Provide the (x, y) coordinate of the cell's center where the given text is located.  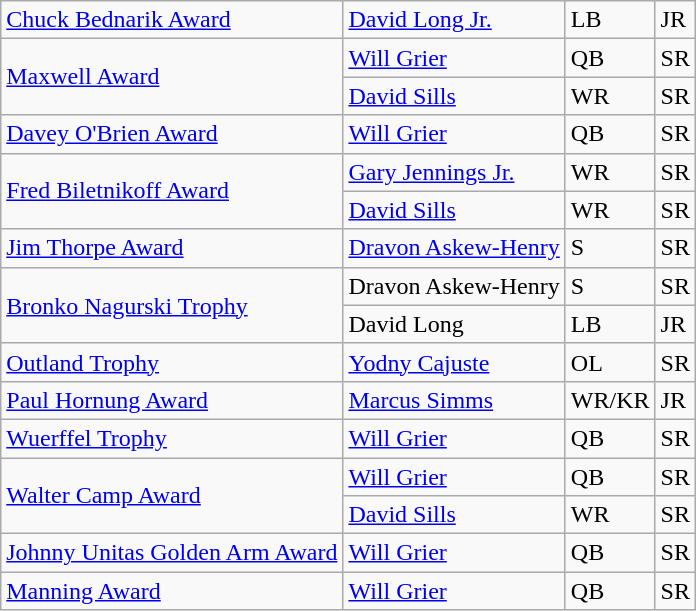
David Long (454, 324)
Manning Award (172, 591)
Wuerffel Trophy (172, 438)
Chuck Bednarik Award (172, 20)
Jim Thorpe Award (172, 248)
Johnny Unitas Golden Arm Award (172, 553)
Bronko Nagurski Trophy (172, 305)
Marcus Simms (454, 400)
Maxwell Award (172, 77)
Paul Hornung Award (172, 400)
Yodny Cajuste (454, 362)
OL (610, 362)
Fred Biletnikoff Award (172, 191)
David Long Jr. (454, 20)
Gary Jennings Jr. (454, 172)
Outland Trophy (172, 362)
WR/KR (610, 400)
Walter Camp Award (172, 496)
Davey O'Brien Award (172, 134)
